Determine the (X, Y) coordinate at the center of the cell enclosing the given text.  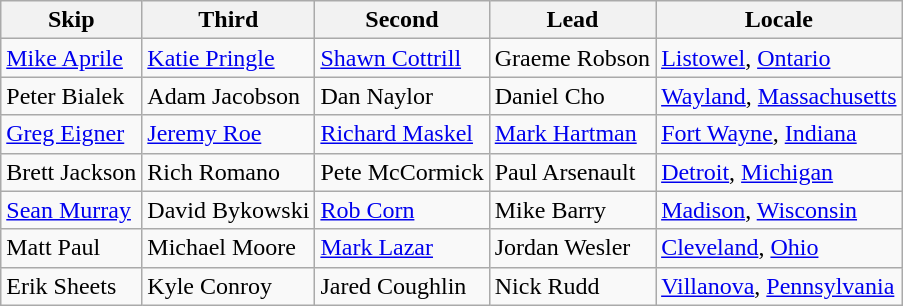
Sean Murray (72, 210)
Graeme Robson (572, 58)
Katie Pringle (228, 58)
Dan Naylor (402, 96)
Second (402, 20)
Jeremy Roe (228, 134)
Matt Paul (72, 248)
Third (228, 20)
Listowel, Ontario (779, 58)
David Bykowski (228, 210)
Mark Hartman (572, 134)
Skip (72, 20)
Wayland, Massachusetts (779, 96)
Adam Jacobson (228, 96)
Cleveland, Ohio (779, 248)
Daniel Cho (572, 96)
Michael Moore (228, 248)
Peter Bialek (72, 96)
Locale (779, 20)
Mike Aprile (72, 58)
Brett Jackson (72, 172)
Villanova, Pennsylvania (779, 286)
Paul Arsenault (572, 172)
Fort Wayne, Indiana (779, 134)
Jordan Wesler (572, 248)
Erik Sheets (72, 286)
Lead (572, 20)
Rich Romano (228, 172)
Rob Corn (402, 210)
Shawn Cottrill (402, 58)
Jared Coughlin (402, 286)
Nick Rudd (572, 286)
Pete McCormick (402, 172)
Detroit, Michigan (779, 172)
Mike Barry (572, 210)
Kyle Conroy (228, 286)
Greg Eigner (72, 134)
Richard Maskel (402, 134)
Madison, Wisconsin (779, 210)
Mark Lazar (402, 248)
